Capture the cell that displays the provided text and extract its (x, y) central coordinate. 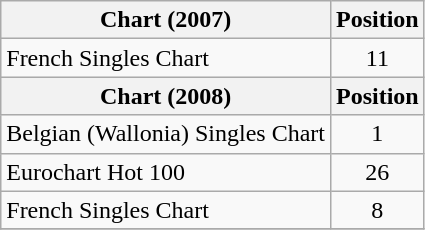
11 (377, 58)
Belgian (Wallonia) Singles Chart (166, 134)
Chart (2007) (166, 20)
Chart (2008) (166, 96)
26 (377, 172)
Eurochart Hot 100 (166, 172)
8 (377, 210)
1 (377, 134)
